For the text-containing cell, return its midpoint in [X, Y] coordinate format. 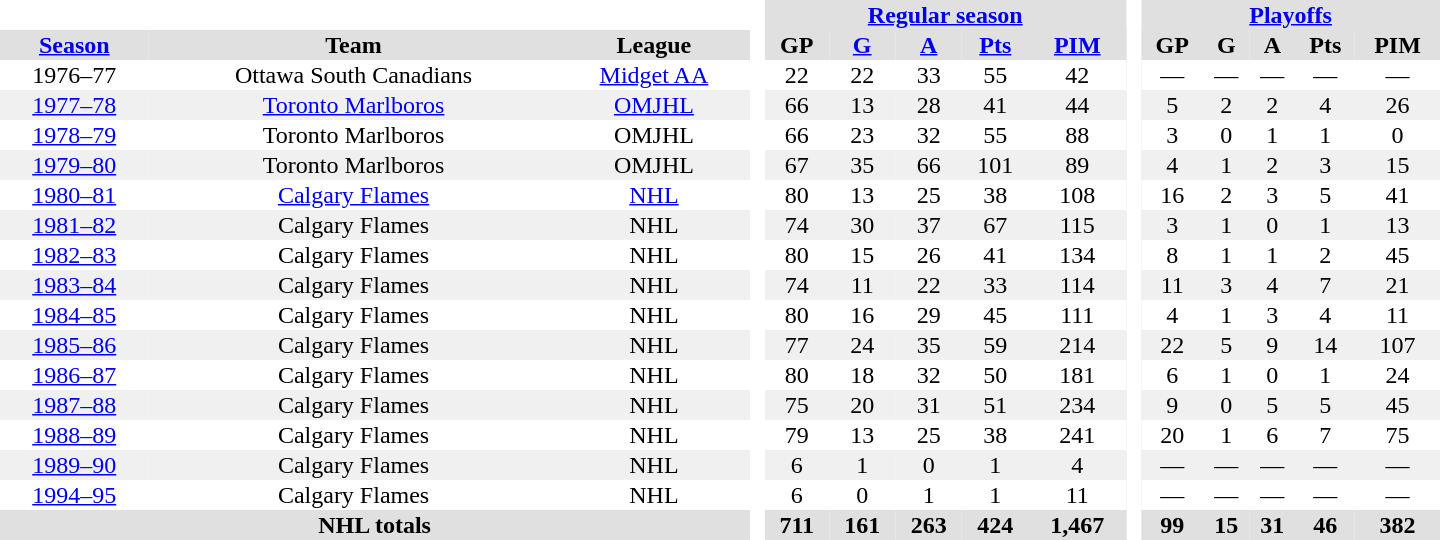
161 [862, 525]
1984–85 [74, 315]
711 [797, 525]
Team [353, 45]
108 [1078, 195]
1985–86 [74, 345]
107 [1398, 345]
101 [996, 165]
Midget AA [654, 75]
8 [1172, 255]
37 [928, 225]
424 [996, 525]
1989–90 [74, 465]
29 [928, 315]
134 [1078, 255]
115 [1078, 225]
NHL totals [374, 525]
382 [1398, 525]
44 [1078, 105]
114 [1078, 285]
21 [1398, 285]
1979–80 [74, 165]
1978–79 [74, 135]
1982–83 [74, 255]
88 [1078, 135]
18 [862, 375]
1977–78 [74, 105]
1987–88 [74, 405]
42 [1078, 75]
Season [74, 45]
214 [1078, 345]
1976–77 [74, 75]
79 [797, 435]
89 [1078, 165]
1988–89 [74, 435]
77 [797, 345]
Playoffs [1290, 15]
1981–82 [74, 225]
50 [996, 375]
1986–87 [74, 375]
1983–84 [74, 285]
263 [928, 525]
46 [1325, 525]
1994–95 [74, 495]
1,467 [1078, 525]
241 [1078, 435]
League [654, 45]
51 [996, 405]
Regular season [946, 15]
23 [862, 135]
1980–81 [74, 195]
Ottawa South Canadians [353, 75]
99 [1172, 525]
234 [1078, 405]
111 [1078, 315]
14 [1325, 345]
28 [928, 105]
30 [862, 225]
181 [1078, 375]
59 [996, 345]
